Return the [x, y] coordinate for the center point of the cell that contains the specified text.  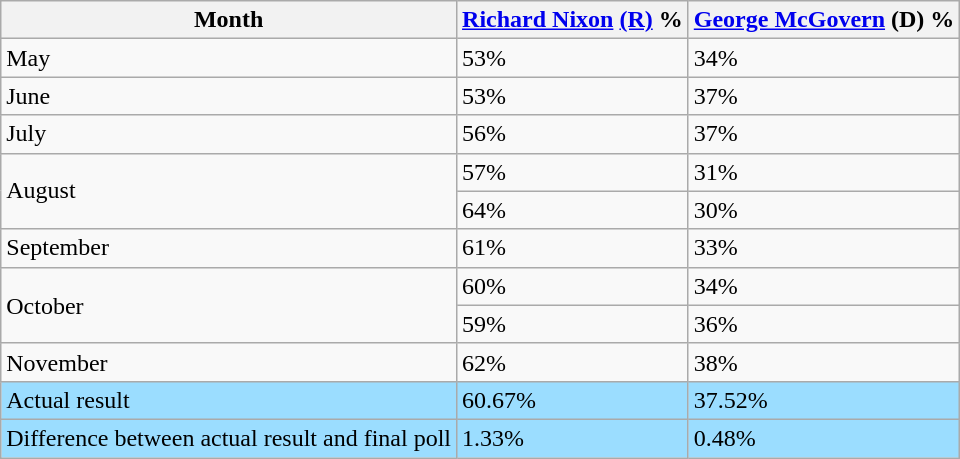
Richard Nixon (R) % [573, 20]
June [229, 96]
60% [573, 286]
May [229, 58]
October [229, 305]
0.48% [824, 438]
62% [573, 362]
57% [573, 172]
64% [573, 210]
August [229, 191]
July [229, 134]
33% [824, 248]
30% [824, 210]
Actual result [229, 400]
60.67% [573, 400]
Month [229, 20]
31% [824, 172]
38% [824, 362]
September [229, 248]
1.33% [573, 438]
59% [573, 324]
61% [573, 248]
November [229, 362]
Difference between actual result and final poll [229, 438]
37.52% [824, 400]
George McGovern (D) % [824, 20]
56% [573, 134]
36% [824, 324]
